Return [x, y] of the center of cell containing provided text 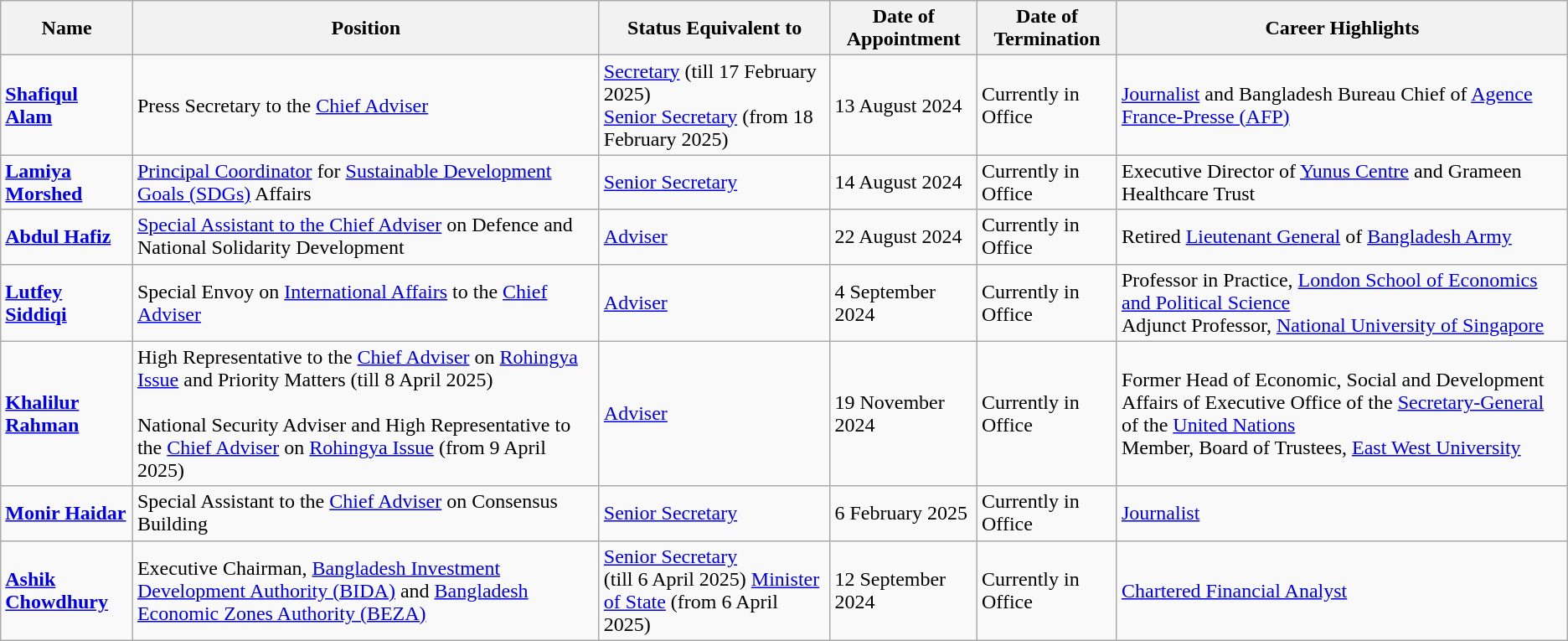
12 September 2024 [904, 590]
Professor in Practice, London School of Economics and Political ScienceAdjunct Professor, National University of Singapore [1342, 302]
Status Equivalent to [714, 28]
Senior Secretary(till 6 April 2025) Minister of State (from 6 April 2025) [714, 590]
4 September 2024 [904, 302]
Journalist [1342, 513]
Career Highlights [1342, 28]
Special Assistant to the Chief Adviser on Defence and National Solidarity Development [365, 236]
Principal Coordinator for Sustainable Development Goals (SDGs) Affairs [365, 183]
Journalist and Bangladesh Bureau Chief of Agence France-Presse (AFP) [1342, 106]
Executive Chairman, Bangladesh Investment Development Authority (BIDA) and Bangladesh Economic Zones Authority (BEZA) [365, 590]
Shafiqul Alam [67, 106]
Special Assistant to the Chief Adviser on Consensus Building [365, 513]
22 August 2024 [904, 236]
Name [67, 28]
Monir Haidar [67, 513]
14 August 2024 [904, 183]
Chartered Financial Analyst [1342, 590]
Date of Appointment [904, 28]
Press Secretary to the Chief Adviser [365, 106]
Lutfey Siddiqi [67, 302]
Secretary (till 17 February 2025)Senior Secretary (from 18 February 2025) [714, 106]
19 November 2024 [904, 414]
Executive Director of Yunus Centre and Grameen Healthcare Trust [1342, 183]
13 August 2024 [904, 106]
Khalilur Rahman [67, 414]
Retired Lieutenant General of Bangladesh Army [1342, 236]
Special Envoy on International Affairs to the Chief Adviser [365, 302]
6 February 2025 [904, 513]
Abdul Hafiz [67, 236]
Position [365, 28]
Date of Termination [1047, 28]
Ashik Chowdhury [67, 590]
Lamiya Morshed [67, 183]
